Search for the cell housing the specified text and yield its (x, y) center coordinate. 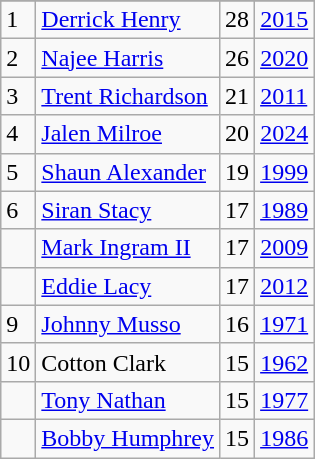
2015 (284, 20)
9 (18, 324)
6 (18, 210)
Eddie Lacy (128, 286)
2024 (284, 134)
1986 (284, 438)
19 (238, 172)
Cotton Clark (128, 362)
26 (238, 58)
Tony Nathan (128, 400)
1977 (284, 400)
3 (18, 96)
1962 (284, 362)
Bobby Humphrey (128, 438)
Derrick Henry (128, 20)
16 (238, 324)
Jalen Milroe (128, 134)
21 (238, 96)
2012 (284, 286)
2009 (284, 248)
1971 (284, 324)
1989 (284, 210)
Johnny Musso (128, 324)
2011 (284, 96)
10 (18, 362)
20 (238, 134)
4 (18, 134)
Najee Harris (128, 58)
Shaun Alexander (128, 172)
5 (18, 172)
1999 (284, 172)
Mark Ingram II (128, 248)
1 (18, 20)
2020 (284, 58)
Siran Stacy (128, 210)
2 (18, 58)
Trent Richardson (128, 96)
28 (238, 20)
